Return [X, Y] of the center of cell containing provided text 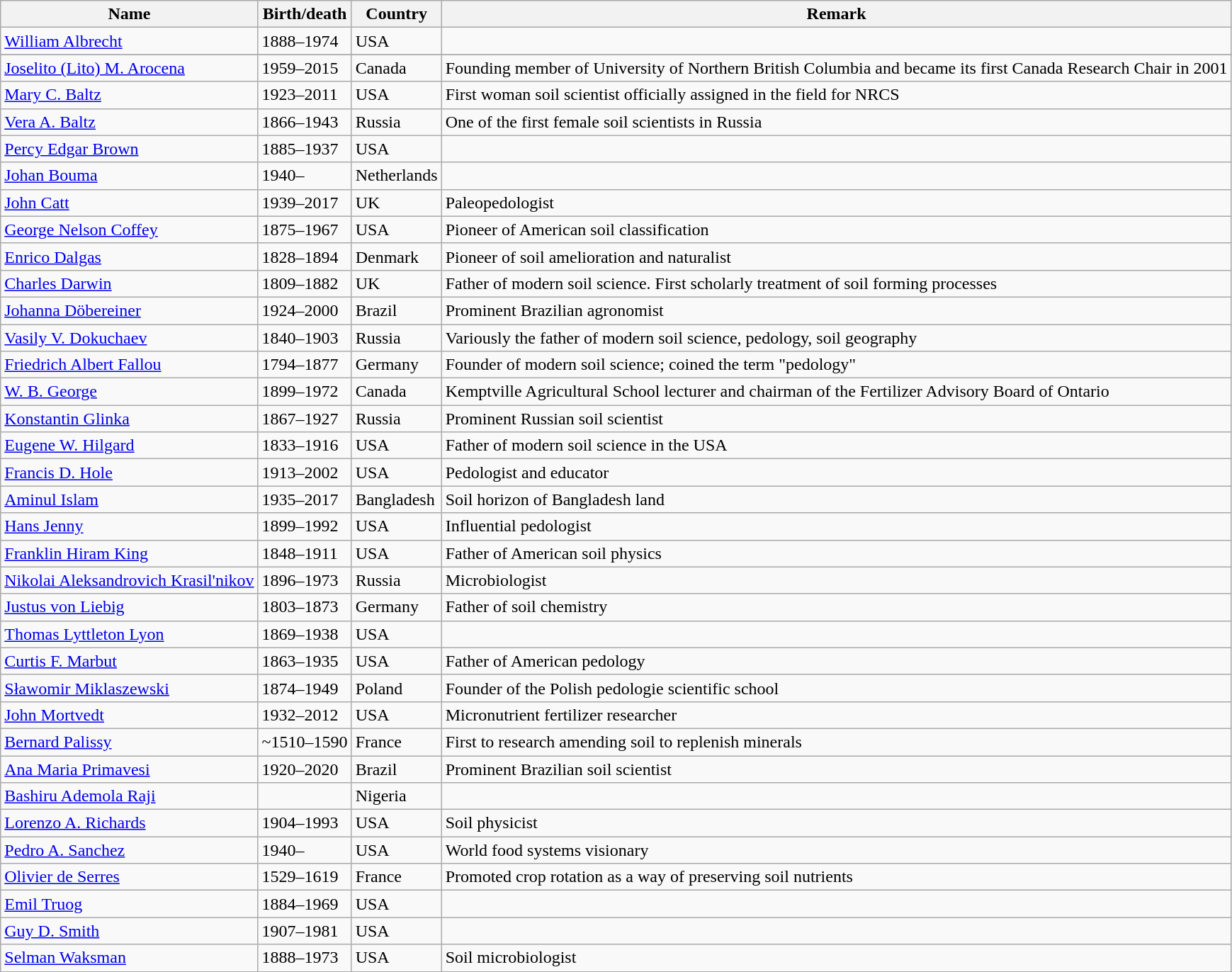
Joselito (Lito) M. Arocena [129, 68]
Pedologist and educator [836, 473]
Percy Edgar Brown [129, 149]
1863–1935 [305, 661]
Konstantin Glinka [129, 419]
Country [397, 14]
Micronutrient fertilizer researcher [836, 715]
Selman Waksman [129, 958]
Ana Maria Primavesi [129, 769]
Netherlands [397, 176]
World food systems visionary [836, 850]
1959–2015 [305, 68]
W. B. George [129, 392]
Soil horizon of Bangladesh land [836, 499]
1888–1974 [305, 41]
1833–1916 [305, 446]
Prominent Brazilian soil scientist [836, 769]
Microbiologist [836, 580]
First woman soil scientist officially assigned in the field for NRCS [836, 95]
1803–1873 [305, 607]
Prominent Russian soil scientist [836, 419]
1809–1882 [305, 283]
1848–1911 [305, 553]
1828–1894 [305, 256]
1935–2017 [305, 499]
Denmark [397, 256]
Olivier de Serres [129, 877]
Eugene W. Hilgard [129, 446]
Bernard Palissy [129, 742]
Father of soil chemistry [836, 607]
Influential pedologist [836, 526]
Remark [836, 14]
Variously the father of modern soil science, pedology, soil geography [836, 338]
Justus von Liebig [129, 607]
Emil Truog [129, 904]
Friedrich Albert Fallou [129, 365]
Charles Darwin [129, 283]
Francis D. Hole [129, 473]
1885–1937 [305, 149]
Paleopedologist [836, 203]
1913–2002 [305, 473]
Soil physicist [836, 823]
1939–2017 [305, 203]
Guy D. Smith [129, 931]
Founder of the Polish pedologie scientific school [836, 688]
1874–1949 [305, 688]
Vera A. Baltz [129, 122]
Father of American soil physics [836, 553]
Enrico Dalgas [129, 256]
1529–1619 [305, 877]
1884–1969 [305, 904]
Sławomir Miklaszewski [129, 688]
Curtis F. Marbut [129, 661]
Hans Jenny [129, 526]
1932–2012 [305, 715]
Founder of modern soil science; coined the term "pedology" [836, 365]
1904–1993 [305, 823]
Pioneer of soil amelioration and naturalist [836, 256]
1840–1903 [305, 338]
Pioneer of American soil classification [836, 230]
1867–1927 [305, 419]
George Nelson Coffey [129, 230]
Mary C. Baltz [129, 95]
John Catt [129, 203]
Birth/death [305, 14]
Father of modern soil science in the USA [836, 446]
1899–1972 [305, 392]
1866–1943 [305, 122]
1924–2000 [305, 310]
Founding member of University of Northern British Columbia and became its first Canada Research Chair in 2001 [836, 68]
1794–1877 [305, 365]
~1510–1590 [305, 742]
Johan Bouma [129, 176]
Soil microbiologist [836, 958]
Promoted crop rotation as a way of preserving soil nutrients [836, 877]
John Mortvedt [129, 715]
Prominent Brazilian agronomist [836, 310]
1875–1967 [305, 230]
First to research amending soil to replenish minerals [836, 742]
Father of American pedology [836, 661]
1899–1992 [305, 526]
Franklin Hiram King [129, 553]
1920–2020 [305, 769]
1907–1981 [305, 931]
Kemptville Agricultural School lecturer and chairman of the Fertilizer Advisory Board of Ontario [836, 392]
William Albrecht [129, 41]
Aminul Islam [129, 499]
Name [129, 14]
Nikolai Aleksandrovich Krasil'nikov [129, 580]
Lorenzo A. Richards [129, 823]
One of the first female soil scientists in Russia [836, 122]
Thomas Lyttleton Lyon [129, 634]
Bashiru Ademola Raji [129, 796]
Johanna Döbereiner [129, 310]
Poland [397, 688]
Pedro A. Sanchez [129, 850]
Vasily V. Dokuchaev [129, 338]
Bangladesh [397, 499]
1923–2011 [305, 95]
1869–1938 [305, 634]
1888–1973 [305, 958]
Nigeria [397, 796]
1896–1973 [305, 580]
Father of modern soil science. First scholarly treatment of soil forming processes [836, 283]
